Locate the cell with the specified text and output its (X, Y) center coordinate. 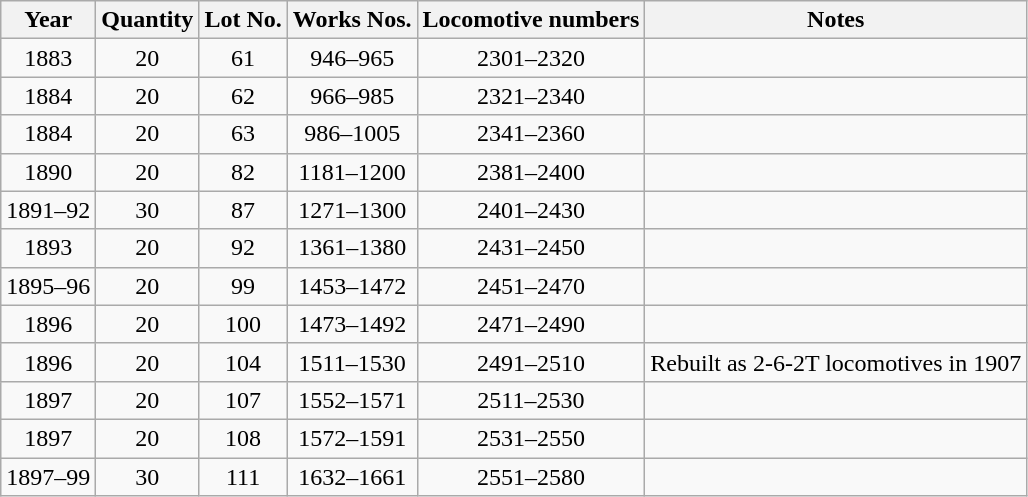
1883 (48, 58)
2381–2400 (531, 172)
Quantity (148, 20)
61 (243, 58)
1893 (48, 248)
Locomotive numbers (531, 20)
99 (243, 286)
1453–1472 (352, 286)
2511–2530 (531, 400)
1632–1661 (352, 477)
2431–2450 (531, 248)
1361–1380 (352, 248)
2401–2430 (531, 210)
946–965 (352, 58)
2341–2360 (531, 134)
1890 (48, 172)
1511–1530 (352, 362)
966–985 (352, 96)
Rebuilt as 2-6-2T locomotives in 1907 (836, 362)
82 (243, 172)
1895–96 (48, 286)
Works Nos. (352, 20)
92 (243, 248)
2551–2580 (531, 477)
2321–2340 (531, 96)
1271–1300 (352, 210)
87 (243, 210)
2491–2510 (531, 362)
100 (243, 324)
Year (48, 20)
1897–99 (48, 477)
Lot No. (243, 20)
108 (243, 438)
1181–1200 (352, 172)
2471–2490 (531, 324)
2531–2550 (531, 438)
62 (243, 96)
2301–2320 (531, 58)
2451–2470 (531, 286)
107 (243, 400)
1552–1571 (352, 400)
Notes (836, 20)
63 (243, 134)
104 (243, 362)
1891–92 (48, 210)
986–1005 (352, 134)
1473–1492 (352, 324)
111 (243, 477)
1572–1591 (352, 438)
